For the text-containing cell, return its midpoint in [x, y] coordinate format. 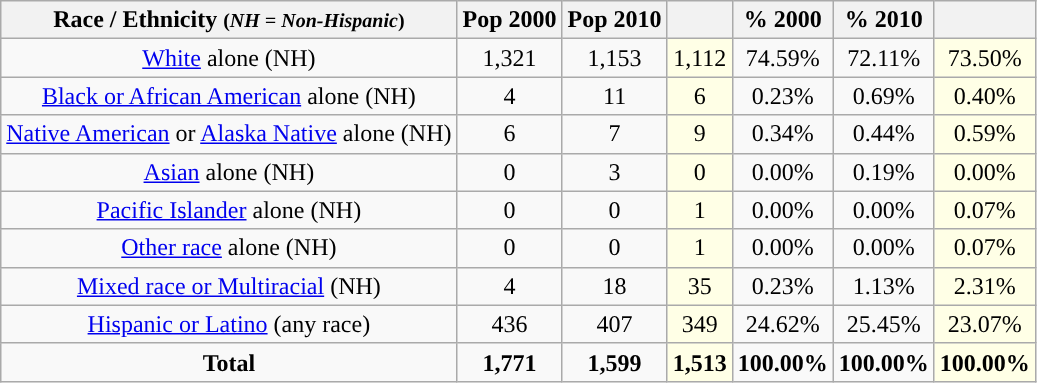
Pacific Islander alone (NH) [229, 210]
74.59% [782, 58]
1,771 [510, 362]
35 [700, 286]
2.31% [984, 286]
1,513 [700, 362]
Hispanic or Latino (any race) [229, 324]
23.07% [984, 324]
349 [700, 324]
1,599 [614, 362]
0.19% [884, 172]
Race / Ethnicity (NH = Non-Hispanic) [229, 20]
0.40% [984, 96]
% 2000 [782, 20]
Native American or Alaska Native alone (NH) [229, 134]
1,321 [510, 58]
7 [614, 134]
Black or African American alone (NH) [229, 96]
0.69% [884, 96]
1,112 [700, 58]
72.11% [884, 58]
Pop 2010 [614, 20]
73.50% [984, 58]
1,153 [614, 58]
White alone (NH) [229, 58]
% 2010 [884, 20]
Mixed race or Multiracial (NH) [229, 286]
Total [229, 362]
Other race alone (NH) [229, 248]
1.13% [884, 286]
9 [700, 134]
24.62% [782, 324]
407 [614, 324]
0.44% [884, 134]
Asian alone (NH) [229, 172]
0.59% [984, 134]
25.45% [884, 324]
436 [510, 324]
18 [614, 286]
11 [614, 96]
3 [614, 172]
Pop 2000 [510, 20]
0.34% [782, 134]
